From the cell containing the given text, extract its center point as (x, y) coordinate. 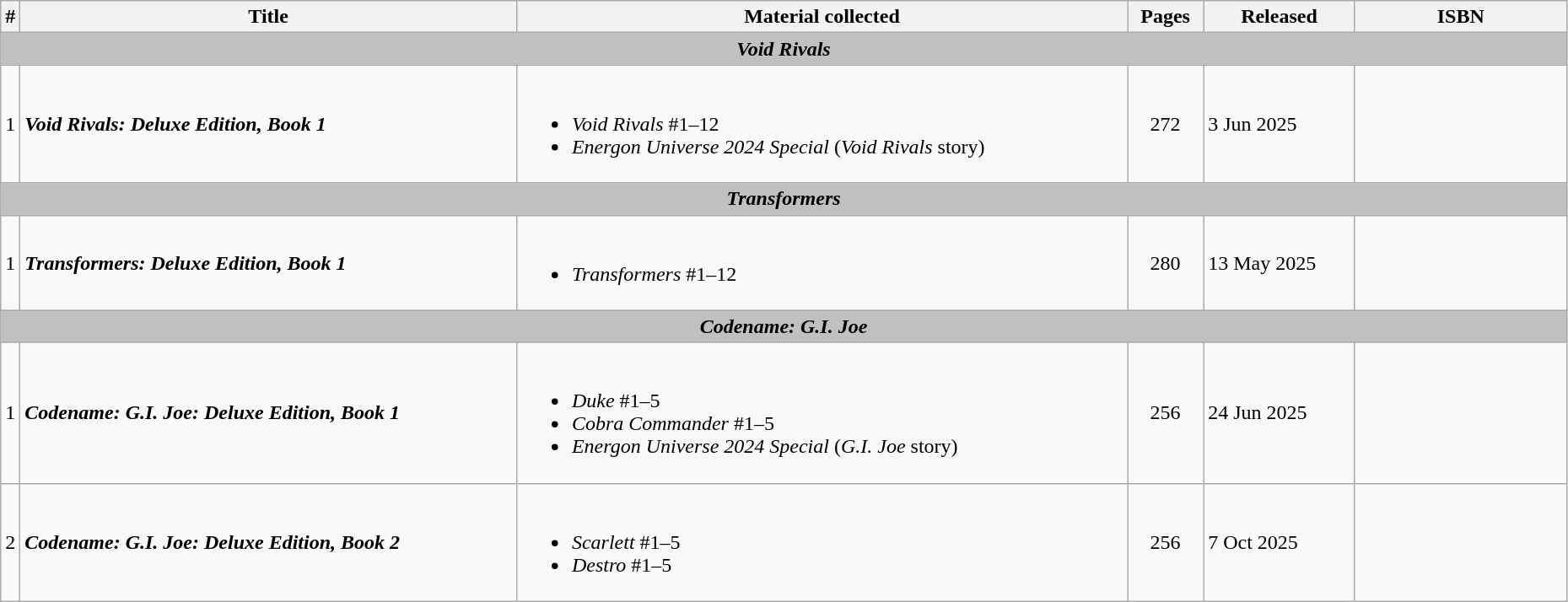
7 Oct 2025 (1280, 542)
Material collected (822, 17)
Void Rivals (784, 49)
13 May 2025 (1280, 263)
2 (10, 542)
Codename: G.I. Joe: Deluxe Edition, Book 1 (268, 413)
Duke #1–5Cobra Commander #1–5Energon Universe 2024 Special (G.I. Joe story) (822, 413)
24 Jun 2025 (1280, 413)
Transformers: Deluxe Edition, Book 1 (268, 263)
Released (1280, 17)
# (10, 17)
Scarlett #1–5Destro #1–5 (822, 542)
Title (268, 17)
3 Jun 2025 (1280, 124)
272 (1166, 124)
Transformers (784, 199)
280 (1166, 263)
Void Rivals: Deluxe Edition, Book 1 (268, 124)
Pages (1166, 17)
ISBN (1461, 17)
Codename: G.I. Joe (784, 326)
Void Rivals #1–12Energon Universe 2024 Special (Void Rivals story) (822, 124)
Codename: G.I. Joe: Deluxe Edition, Book 2 (268, 542)
Transformers #1–12 (822, 263)
